Scan for the cell matching the given text and deliver its (X, Y) coordinate at center. 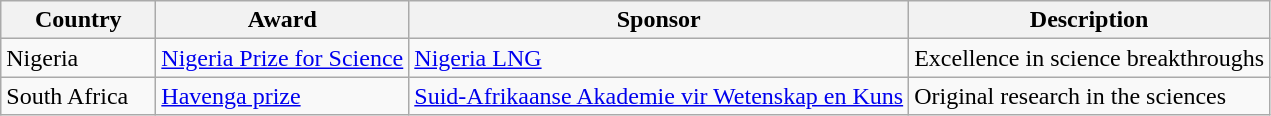
Original research in the sciences (1090, 96)
Description (1090, 20)
Nigeria Prize for Science (282, 58)
South Africa (78, 96)
Nigeria LNG (659, 58)
Suid-Afrikaanse Akademie vir Wetenskap en Kuns (659, 96)
Nigeria (78, 58)
Sponsor (659, 20)
Havenga prize (282, 96)
Country (78, 20)
Excellence in science breakthroughs (1090, 58)
Award (282, 20)
